Return (x, y) of the center of cell containing provided text 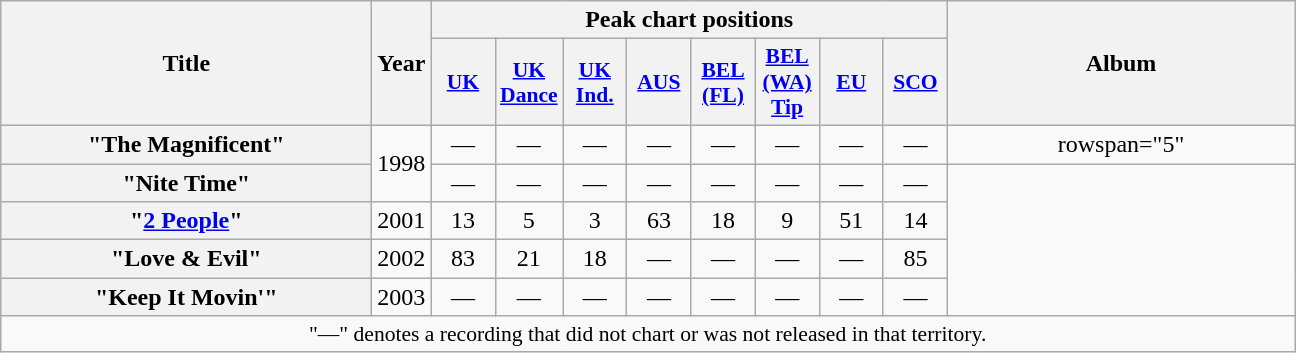
"Nite Time" (186, 183)
AUS (659, 82)
UK (463, 82)
9 (787, 221)
Year (402, 64)
2001 (402, 221)
"Love & Evil" (186, 259)
83 (463, 259)
"2 People" (186, 221)
BEL(FL) (723, 82)
Title (186, 64)
UKDance (529, 82)
14 (915, 221)
2003 (402, 297)
SCO (915, 82)
Album (1120, 64)
Peak chart positions (690, 20)
BEL(WA)Tip (787, 82)
63 (659, 221)
"The Magnificent" (186, 144)
1998 (402, 163)
rowspan="5" (1120, 144)
"Keep It Movin'" (186, 297)
EU (851, 82)
"—" denotes a recording that did not chart or was not released in that territory. (648, 334)
UKInd. (595, 82)
51 (851, 221)
5 (529, 221)
3 (595, 221)
85 (915, 259)
13 (463, 221)
2002 (402, 259)
21 (529, 259)
